Find where the given text appears and provide that cell's center as (X, Y) coordinate. 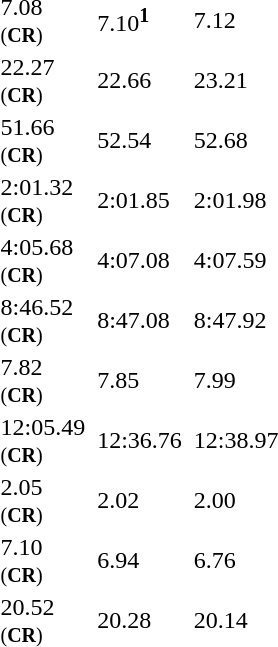
4:07.08 (140, 260)
52.54 (140, 140)
7.85 (140, 380)
12:36.76 (140, 440)
22.66 (140, 80)
6.94 (140, 560)
2:01.85 (140, 200)
8:47.08 (140, 320)
2.02 (140, 500)
